Search for the cell housing the specified text and yield its (X, Y) center coordinate. 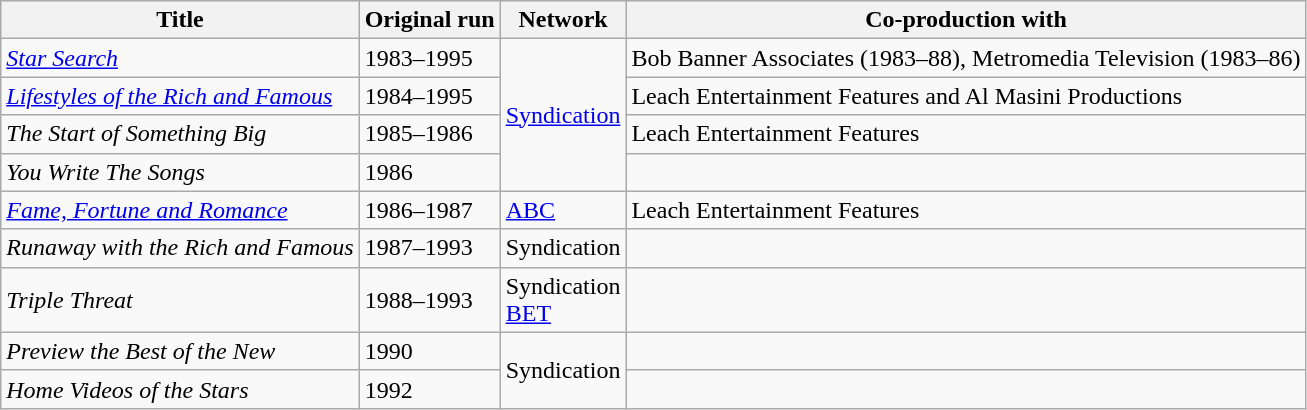
1984–1995 (430, 96)
Runaway with the Rich and Famous (180, 248)
Lifestyles of the Rich and Famous (180, 96)
1988–1993 (430, 300)
Bob Banner Associates (1983–88), Metromedia Television (1983–86) (966, 58)
Leach Entertainment Features and Al Masini Productions (966, 96)
Triple Threat (180, 300)
SyndicationBET (563, 300)
1983–1995 (430, 58)
1986–1987 (430, 210)
Preview the Best of the New (180, 351)
You Write The Songs (180, 172)
1992 (430, 389)
1987–1993 (430, 248)
Network (563, 20)
1990 (430, 351)
ABC (563, 210)
Fame, Fortune and Romance (180, 210)
Star Search (180, 58)
1985–1986 (430, 134)
Title (180, 20)
Home Videos of the Stars (180, 389)
Co-production with (966, 20)
Original run (430, 20)
1986 (430, 172)
The Start of Something Big (180, 134)
